From the cell containing the given text, extract its center point as (x, y) coordinate. 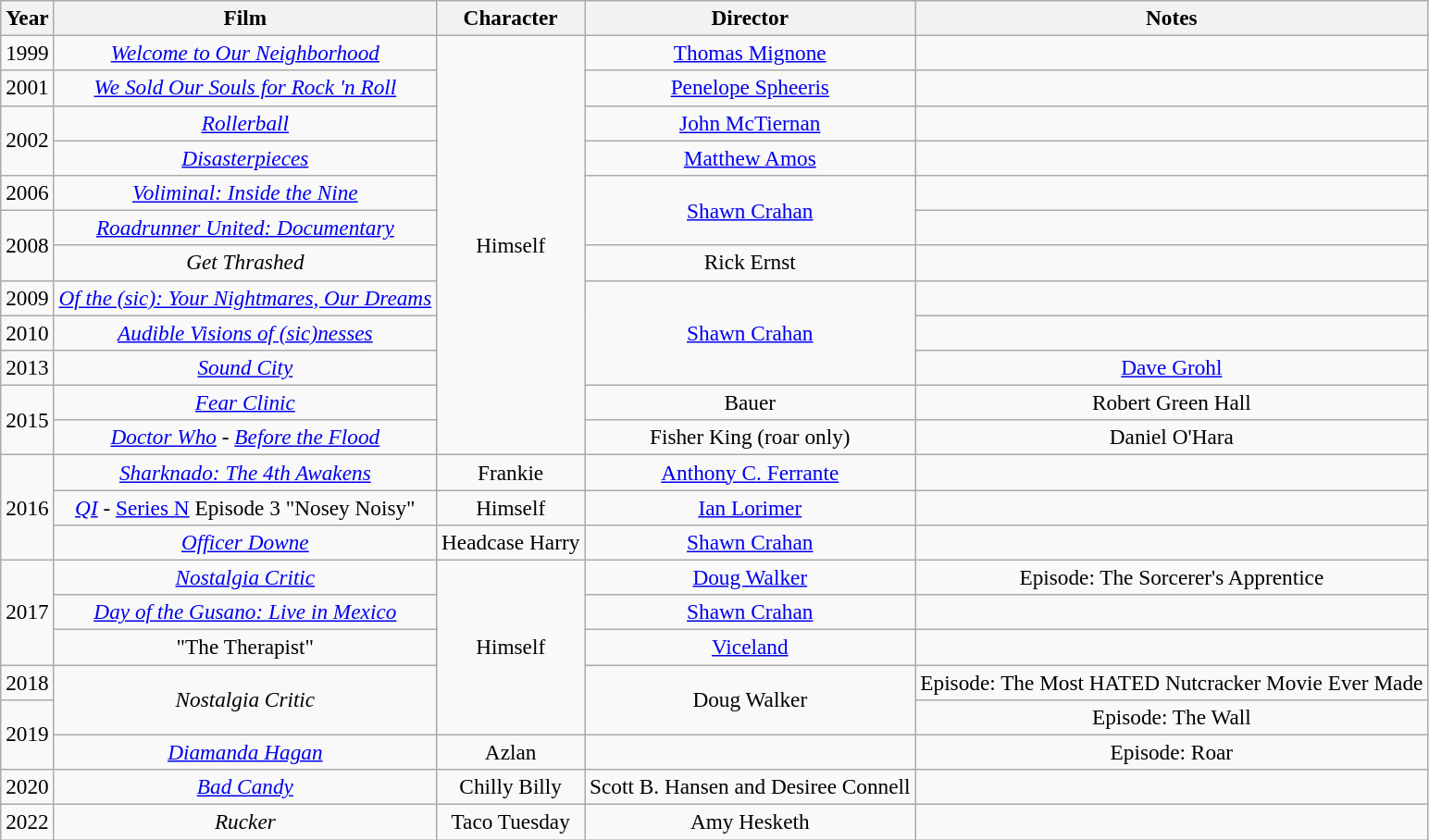
Of the (sic): Your Nightmares, Our Dreams (245, 298)
QI - Series N Episode 3 "Nosey Noisy" (245, 507)
Episode: The Sorcerer's Apprentice (1172, 577)
Fear Clinic (245, 402)
Dave Grohl (1172, 367)
2010 (28, 332)
Rick Ernst (750, 263)
Robert Green Hall (1172, 402)
Amy Hesketh (750, 821)
Penelope Spheeris (750, 88)
Sound City (245, 367)
2019 (28, 735)
2001 (28, 88)
2018 (28, 682)
Rollerball (245, 123)
Chilly Billy (511, 786)
Frankie (511, 472)
Episode: Roar (1172, 752)
Thomas Mignone (750, 53)
2022 (28, 821)
Taco Tuesday (511, 821)
Disasterpieces (245, 157)
Azlan (511, 752)
Get Thrashed (245, 263)
1999 (28, 53)
2015 (28, 420)
Viceland (750, 647)
Director (750, 18)
Sharknado: The 4th Awakens (245, 472)
2009 (28, 298)
Matthew Amos (750, 157)
2008 (28, 245)
Doctor Who - Before the Flood (245, 438)
Episode: The Wall (1172, 717)
Officer Downe (245, 542)
Bad Candy (245, 786)
Audible Visions of (sic)nesses (245, 332)
"The Therapist" (245, 647)
Rucker (245, 821)
2013 (28, 367)
Episode: The Most HATED Nutcracker Movie Ever Made (1172, 682)
2006 (28, 192)
Diamanda Hagan (245, 752)
Daniel O'Hara (1172, 438)
Bauer (750, 402)
Voliminal: Inside the Nine (245, 192)
Fisher King (roar only) (750, 438)
2020 (28, 786)
Welcome to Our Neighborhood (245, 53)
Anthony C. Ferrante (750, 472)
Headcase Harry (511, 542)
2017 (28, 612)
Notes (1172, 18)
John McTiernan (750, 123)
We Sold Our Souls for Rock 'n Roll (245, 88)
Roadrunner United: Documentary (245, 228)
2016 (28, 507)
2002 (28, 141)
Year (28, 18)
Film (245, 18)
Scott B. Hansen and Desiree Connell (750, 786)
Character (511, 18)
Day of the Gusano: Live in Mexico (245, 612)
Ian Lorimer (750, 507)
